From the cell containing the given text, extract its center point as (x, y) coordinate. 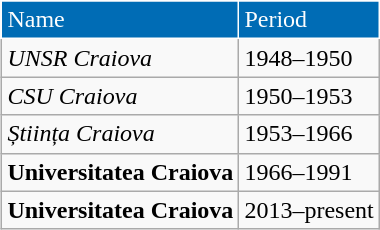
1948–1950 (309, 58)
UNSR Craiova (120, 58)
Period (309, 20)
Știința Craiova (120, 134)
2013–present (309, 210)
1953–1966 (309, 134)
1950–1953 (309, 96)
1966–1991 (309, 172)
CSU Craiova (120, 96)
Name (120, 20)
